Scan for the cell matching the given text and deliver its (x, y) coordinate at center. 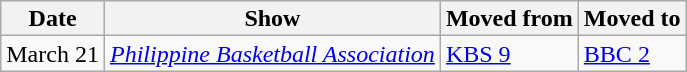
Moved from (509, 18)
KBS 9 (509, 54)
Moved to (632, 18)
Show (272, 18)
Philippine Basketball Association (272, 54)
BBC 2 (632, 54)
Date (53, 18)
March 21 (53, 54)
